Return the [x, y] coordinate for the center point of the cell that contains the specified text.  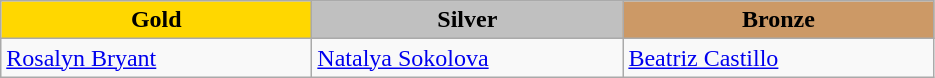
Rosalyn Bryant [156, 58]
Beatriz Castillo [778, 58]
Natalya Sokolova [468, 58]
Silver [468, 20]
Gold [156, 20]
Bronze [778, 20]
